Extract the (X, Y) coordinate from the center of the cell holding the provided text.  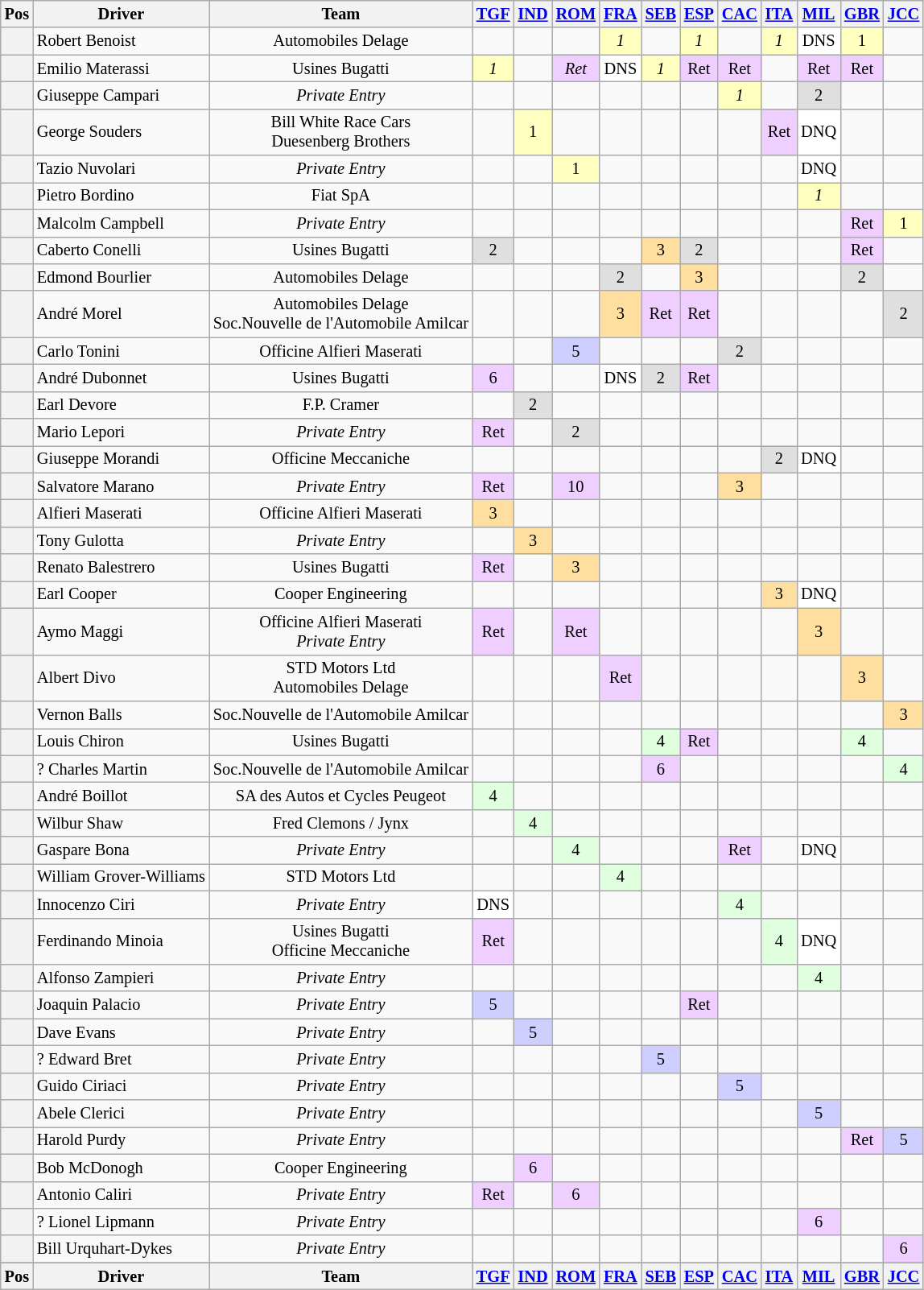
Earl Devore (121, 405)
Officine Meccaniche (341, 459)
Alfieri Maserati (121, 513)
Innocenzo Ciri (121, 904)
Mario Lepori (121, 432)
Gaspare Bona (121, 850)
Bob McDonogh (121, 1168)
André Boillot (121, 796)
? Charles Martin (121, 769)
STD Motors Ltd (341, 877)
Tony Gulotta (121, 540)
Automobiles DelageSoc.Nouvelle de l'Automobile Amilcar (341, 314)
George Souders (121, 132)
? Lionel Lipmann (121, 1222)
Earl Cooper (121, 594)
? Edward Bret (121, 1059)
Dave Evans (121, 1032)
Giuseppe Campari (121, 95)
Pietro Bordino (121, 196)
Carlo Tonini (121, 351)
Alfonso Zampieri (121, 978)
Emilio Materassi (121, 68)
Louis Chiron (121, 742)
Giuseppe Morandi (121, 459)
André Dubonnet (121, 378)
Bill White Race CarsDuesenberg Brothers (341, 132)
Albert Divo (121, 678)
Edmond Bourlier (121, 277)
Salvatore Marano (121, 486)
F.P. Cramer (341, 405)
Fred Clemons / Jynx (341, 823)
André Morel (121, 314)
Robert Benoist (121, 41)
Fiat SpA (341, 196)
Antonio Caliri (121, 1195)
10 (576, 486)
Vernon Balls (121, 714)
Tazio Nuvolari (121, 169)
Joaquin Palacio (121, 1005)
William Grover-Williams (121, 877)
Officine Alfieri MaseratiPrivate Entry (341, 631)
Bill Urquhart-Dykes (121, 1249)
Aymo Maggi (121, 631)
Harold Purdy (121, 1140)
Renato Balestrero (121, 568)
Usines BugattiOfficine Meccaniche (341, 941)
SA des Autos et Cycles Peugeot (341, 796)
Ferdinando Minoia (121, 941)
STD Motors LtdAutomobiles Delage (341, 678)
Abele Clerici (121, 1114)
Malcolm Campbell (121, 223)
Wilbur Shaw (121, 823)
Guido Ciriaci (121, 1086)
Caberto Conelli (121, 250)
